Capture the cell that displays the provided text and extract its [X, Y] central coordinate. 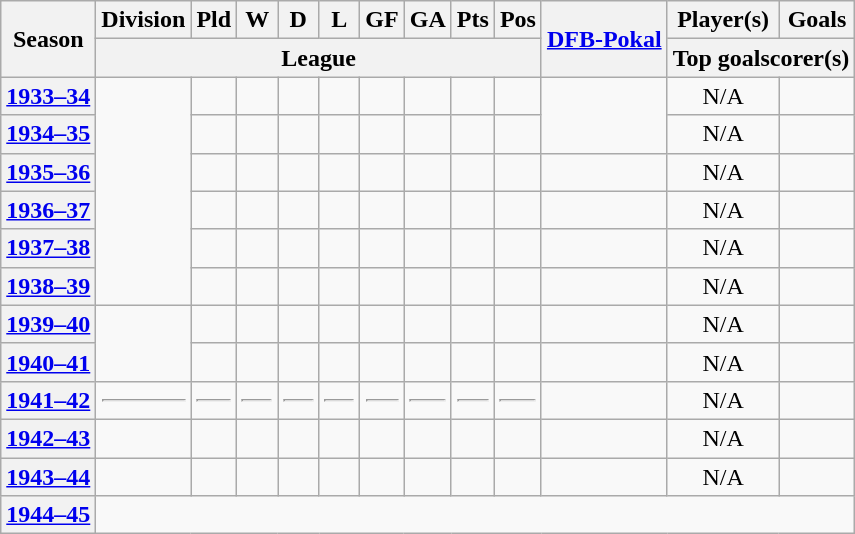
Division [144, 20]
D [298, 20]
1943–44 [48, 477]
1942–43 [48, 438]
Top goalscorer(s) [761, 58]
Season [48, 39]
W [258, 20]
1939–40 [48, 324]
DFB-Pokal [604, 39]
GF [382, 20]
1935–36 [48, 172]
1937–38 [48, 248]
1936–37 [48, 210]
League [319, 58]
1944–45 [48, 515]
Goals [817, 20]
Pld [214, 20]
1933–34 [48, 96]
GA [428, 20]
1938–39 [48, 286]
Pos [518, 20]
Pts [472, 20]
L [340, 20]
Player(s) [723, 20]
1941–42 [48, 400]
1940–41 [48, 362]
1934–35 [48, 134]
